Find where the given text appears and provide that cell's center as [X, Y] coordinate. 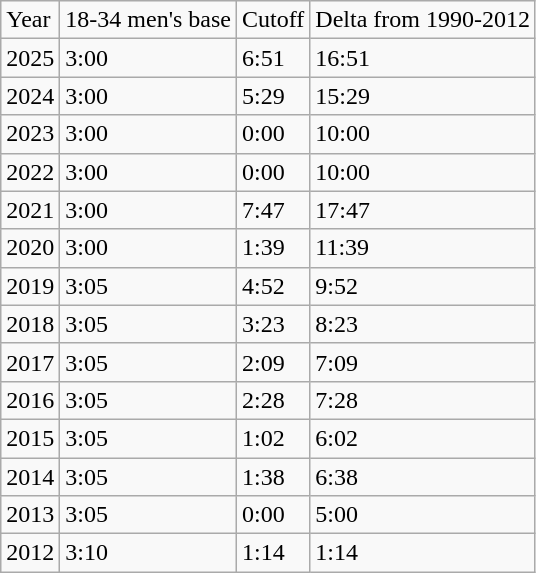
2018 [30, 324]
2:09 [274, 362]
Year [30, 20]
1:38 [274, 477]
2021 [30, 210]
7:28 [423, 400]
16:51 [423, 58]
2019 [30, 286]
17:47 [423, 210]
1:02 [274, 438]
7:47 [274, 210]
5:29 [274, 96]
2017 [30, 362]
9:52 [423, 286]
11:39 [423, 248]
Delta from 1990-2012 [423, 20]
7:09 [423, 362]
2:28 [274, 400]
2025 [30, 58]
2022 [30, 172]
4:52 [274, 286]
18-34 men's base [148, 20]
5:00 [423, 515]
3:23 [274, 324]
2013 [30, 515]
1:39 [274, 248]
Cutoff [274, 20]
2023 [30, 134]
2014 [30, 477]
6:38 [423, 477]
15:29 [423, 96]
2015 [30, 438]
3:10 [148, 553]
2024 [30, 96]
2016 [30, 400]
8:23 [423, 324]
2012 [30, 553]
6:02 [423, 438]
2020 [30, 248]
6:51 [274, 58]
